Extract the (X, Y) coordinate from the center of the cell holding the provided text.  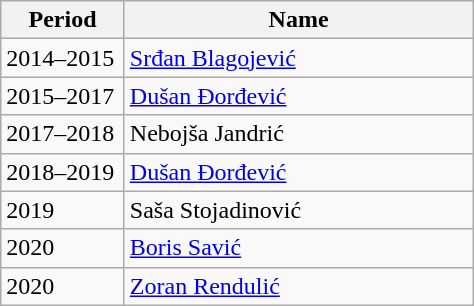
Srđan Blagojević (298, 58)
Saša Stojadinović (298, 210)
Boris Savić (298, 248)
Period (63, 20)
Zoran Rendulić (298, 286)
2019 (63, 210)
2014–2015 (63, 58)
Nebojša Jandrić (298, 134)
Name (298, 20)
2017–2018 (63, 134)
2018–2019 (63, 172)
2015–2017 (63, 96)
